Pinpoint the cell where the given text exists, returning its [x, y] midpoint coordinate. 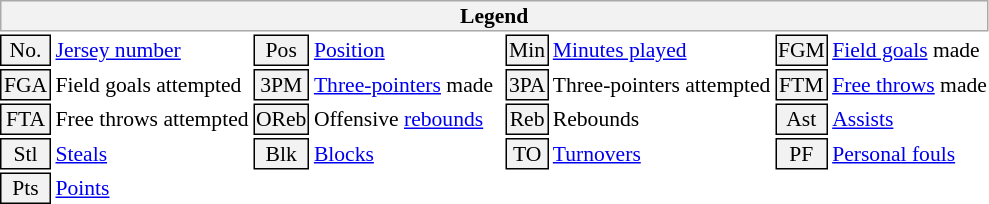
Points [152, 188]
Blk [281, 154]
Steals [152, 154]
Field goals made [910, 50]
PF [802, 154]
Position [407, 50]
Pos [281, 50]
FTA [26, 120]
Blocks [407, 154]
No. [26, 50]
Min [527, 50]
FTM [802, 85]
Stl [26, 154]
Offensive rebounds [407, 120]
Jersey number [152, 50]
TO [527, 154]
Rebounds [662, 120]
OReb [281, 120]
Pts [26, 188]
Free throws made [910, 85]
3PM [281, 85]
Ast [802, 120]
Reb [527, 120]
Assists [910, 120]
Legend [494, 16]
Three-pointers made [407, 85]
FGA [26, 85]
Minutes played [662, 50]
3PA [527, 85]
Turnovers [662, 154]
Free throws attempted [152, 120]
FGM [802, 50]
Three-pointers attempted [662, 85]
Personal fouls [910, 154]
Field goals attempted [152, 85]
